Identify which cell holds the provided text, then report its [x, y] central coordinate. 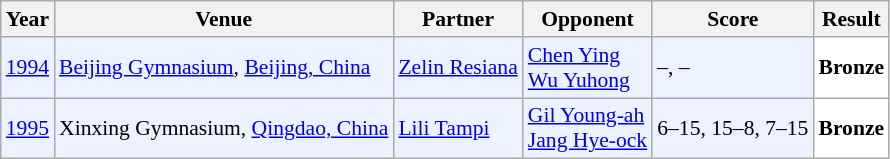
Lili Tampi [458, 128]
Xinxing Gymnasium, Qingdao, China [224, 128]
Opponent [588, 19]
Beijing Gymnasium, Beijing, China [224, 68]
Partner [458, 19]
6–15, 15–8, 7–15 [732, 128]
1994 [28, 68]
Venue [224, 19]
1995 [28, 128]
Year [28, 19]
Score [732, 19]
–, – [732, 68]
Gil Young-ah Jang Hye-ock [588, 128]
Result [851, 19]
Chen Ying Wu Yuhong [588, 68]
Zelin Resiana [458, 68]
